Provide the [x, y] coordinate of the cell's center where the given text is located.  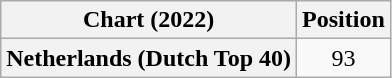
Position [344, 20]
Chart (2022) [149, 20]
93 [344, 58]
Netherlands (Dutch Top 40) [149, 58]
